Output the [X, Y] coordinate of the center of the cell containing the given text.  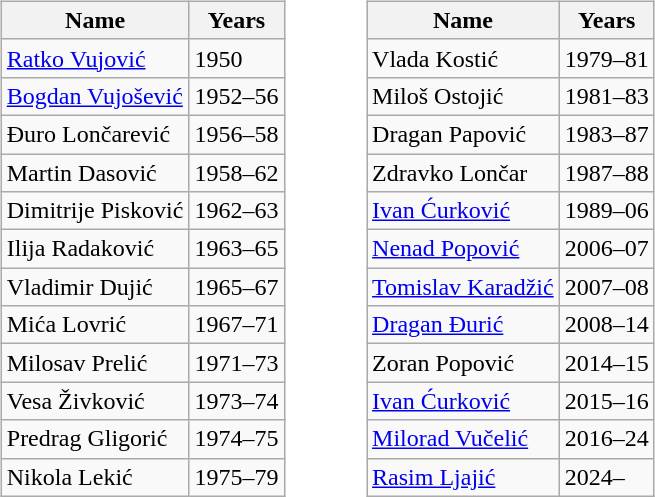
1979–81 [606, 58]
Vlada Kostić [464, 58]
1975–79 [236, 477]
Vesa Živković [95, 401]
Nenad Popović [464, 249]
1956–58 [236, 134]
1983–87 [606, 134]
1989–06 [606, 211]
Dimitrije Pisković [95, 211]
1963–65 [236, 249]
1987–88 [606, 173]
Nikola Lekić [95, 477]
Vladimir Dujić [95, 287]
Rasim Ljajić [464, 477]
Milosav Prelić [95, 363]
Ilija Radaković [95, 249]
1967–71 [236, 325]
2015–16 [606, 401]
Bogdan Vujošević [95, 96]
1958–62 [236, 173]
Tomislav Karadžić [464, 287]
1952–56 [236, 96]
1950 [236, 58]
Zdravko Lončar [464, 173]
2008–14 [606, 325]
Mića Lovrić [95, 325]
1962–63 [236, 211]
Miloš Ostojić [464, 96]
Dragan Papović [464, 134]
2007–08 [606, 287]
Zoran Popović [464, 363]
Dragan Đurić [464, 325]
1981–83 [606, 96]
Đuro Lončarević [95, 134]
Milorad Vučelić [464, 439]
Predrag Gligorić [95, 439]
2016–24 [606, 439]
2024– [606, 477]
1973–74 [236, 401]
Ratko Vujović [95, 58]
1974–75 [236, 439]
2014–15 [606, 363]
2006–07 [606, 249]
1965–67 [236, 287]
1971–73 [236, 363]
Martin Dasović [95, 173]
